Capture the cell that displays the provided text and extract its (x, y) central coordinate. 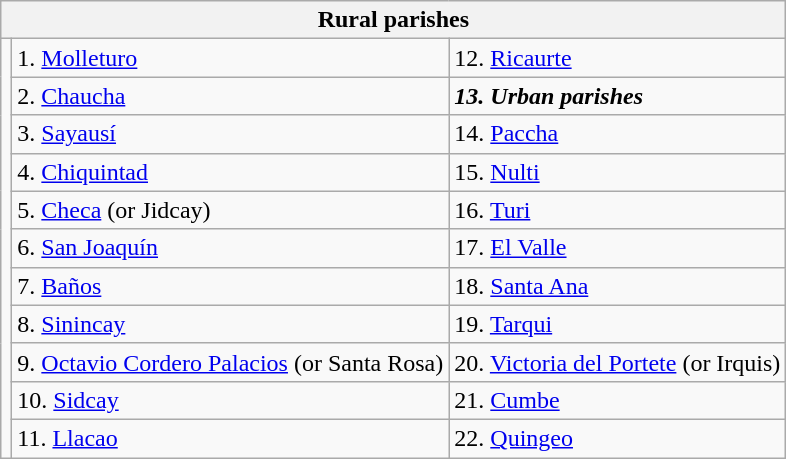
6. San Joaquín (230, 248)
17. El Valle (618, 248)
20. Victoria del Portete (or Irquis) (618, 362)
14. Paccha (618, 134)
16. Turi (618, 210)
4. Chiquintad (230, 172)
3. Sayausí (230, 134)
7. Baños (230, 286)
18. Santa Ana (618, 286)
19. Tarqui (618, 324)
12. Ricaurte (618, 58)
1. Molleturo (230, 58)
8. Sinincay (230, 324)
9. Octavio Cordero Palacios (or Santa Rosa) (230, 362)
21. Cumbe (618, 400)
Rural parishes (394, 20)
10. Sidcay (230, 400)
13. Urban parishes (618, 96)
5. Checa (or Jidcay) (230, 210)
11. Llacao (230, 438)
15. Nulti (618, 172)
22. Quingeo (618, 438)
2. Chaucha (230, 96)
